From the cell containing the given text, extract its center point as (X, Y) coordinate. 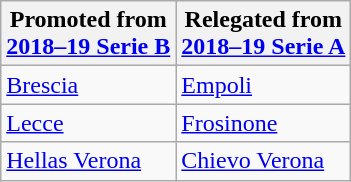
Frosinone (264, 123)
Relegated from2018–19 Serie A (264, 34)
Empoli (264, 85)
Promoted from2018–19 Serie B (88, 34)
Lecce (88, 123)
Chievo Verona (264, 161)
Hellas Verona (88, 161)
Brescia (88, 85)
